Return the [X, Y] coordinate for the center point of the cell that contains the specified text.  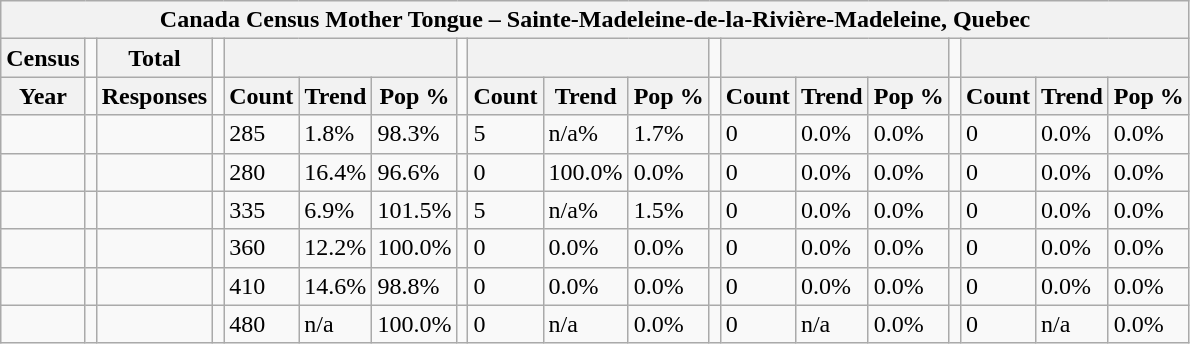
335 [262, 210]
98.8% [414, 286]
1.7% [668, 134]
14.6% [336, 286]
101.5% [414, 210]
1.8% [336, 134]
285 [262, 134]
96.6% [414, 172]
Total [154, 58]
Year [43, 96]
280 [262, 172]
480 [262, 324]
12.2% [336, 248]
98.3% [414, 134]
1.5% [668, 210]
Census [43, 58]
360 [262, 248]
16.4% [336, 172]
Canada Census Mother Tongue – Sainte-Madeleine-de-la-Rivière-Madeleine, Quebec [596, 20]
410 [262, 286]
Responses [154, 96]
6.9% [336, 210]
